Search for the cell housing the specified text and yield its (X, Y) center coordinate. 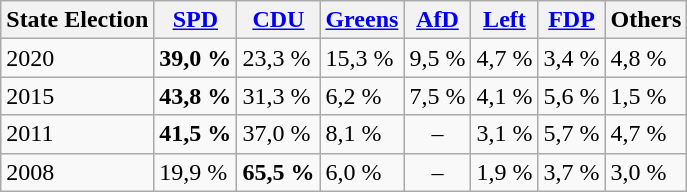
3,1 % (504, 134)
39,0 % (196, 58)
Left (504, 20)
3,0 % (646, 172)
1,9 % (504, 172)
Greens (362, 20)
41,5 % (196, 134)
9,5 % (438, 58)
4,8 % (646, 58)
3,4 % (572, 58)
1,5 % (646, 96)
SPD (196, 20)
State Election (78, 20)
7,5 % (438, 96)
43,8 % (196, 96)
FDP (572, 20)
Others (646, 20)
31,3 % (278, 96)
19,9 % (196, 172)
2020 (78, 58)
6,0 % (362, 172)
23,3 % (278, 58)
3,7 % (572, 172)
5,7 % (572, 134)
4,1 % (504, 96)
2015 (78, 96)
65,5 % (278, 172)
AfD (438, 20)
5,6 % (572, 96)
2011 (78, 134)
8,1 % (362, 134)
15,3 % (362, 58)
2008 (78, 172)
37,0 % (278, 134)
CDU (278, 20)
6,2 % (362, 96)
